Search for the cell housing the specified text and yield its [x, y] center coordinate. 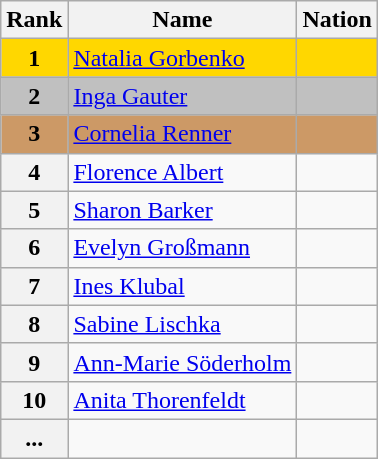
Ines Klubal [182, 286]
10 [34, 400]
6 [34, 248]
Inga Gauter [182, 96]
Anita Thorenfeldt [182, 400]
Rank [34, 20]
9 [34, 362]
Name [182, 20]
Sharon Barker [182, 210]
Ann-Marie Söderholm [182, 362]
Sabine Lischka [182, 324]
4 [34, 172]
Evelyn Großmann [182, 248]
Natalia Gorbenko [182, 58]
Nation [337, 20]
2 [34, 96]
3 [34, 134]
8 [34, 324]
1 [34, 58]
Cornelia Renner [182, 134]
... [34, 438]
7 [34, 286]
5 [34, 210]
Florence Albert [182, 172]
